For the text-containing cell, return its midpoint in [x, y] coordinate format. 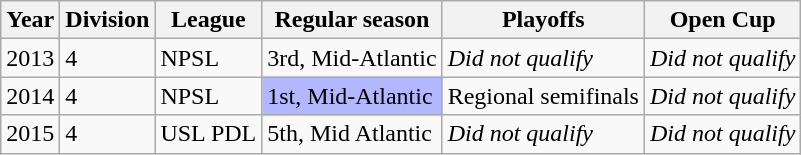
Open Cup [722, 20]
Regional semifinals [543, 96]
2013 [30, 58]
League [208, 20]
2015 [30, 134]
USL PDL [208, 134]
1st, Mid-Atlantic [352, 96]
5th, Mid Atlantic [352, 134]
Playoffs [543, 20]
Year [30, 20]
2014 [30, 96]
Division [108, 20]
3rd, Mid-Atlantic [352, 58]
Regular season [352, 20]
